Return the [X, Y] coordinate for the center point of the cell that contains the specified text.  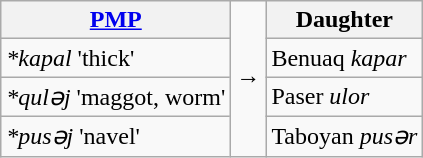
*kapal 'thick' [116, 58]
Benuaq kapar [344, 58]
*quləj 'maggot, worm' [116, 97]
*pusəj 'navel' [116, 136]
Taboyan pusər [344, 136]
Daughter [344, 20]
Paser ulor [344, 97]
→ [248, 78]
PMP [116, 20]
